From the cell containing the given text, extract its center point as (X, Y) coordinate. 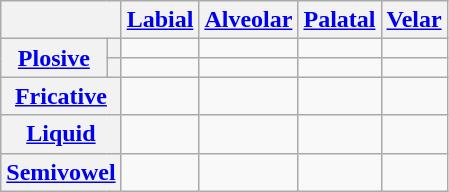
Plosive (54, 58)
Alveolar (248, 20)
Palatal (340, 20)
Semivowel (61, 172)
Velar (414, 20)
Liquid (61, 134)
Labial (160, 20)
Fricative (61, 96)
